Extract the (x, y) coordinate from the center of the cell holding the provided text.  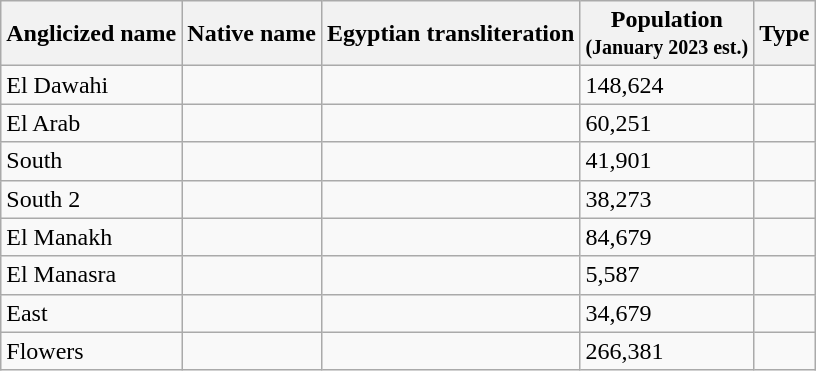
Anglicized name (92, 34)
Egyptian transliteration (451, 34)
El Arab (92, 123)
El Dawahi (92, 85)
84,679 (667, 237)
60,251 (667, 123)
Type (784, 34)
South (92, 161)
Population(January 2023 est.) (667, 34)
South 2 (92, 199)
El Manakh (92, 237)
266,381 (667, 351)
El Manasra (92, 275)
5,587 (667, 275)
East (92, 313)
34,679 (667, 313)
Flowers (92, 351)
148,624 (667, 85)
38,273 (667, 199)
Native name (252, 34)
41,901 (667, 161)
